Determine the (x, y) coordinate at the center of the cell enclosing the given text.  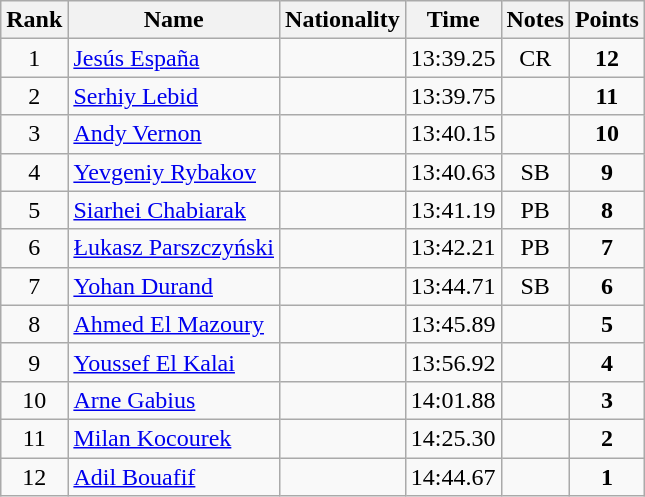
Youssef El Kalai (174, 362)
Jesús España (174, 58)
13:45.89 (453, 324)
Serhiy Lebid (174, 96)
Milan Kocourek (174, 438)
13:39.75 (453, 96)
Łukasz Parszczyński (174, 248)
Yohan Durand (174, 286)
Yevgeniy Rybakov (174, 172)
14:01.88 (453, 400)
Points (606, 20)
14:44.67 (453, 477)
Name (174, 20)
Andy Vernon (174, 134)
Nationality (343, 20)
13:42.21 (453, 248)
Rank (34, 20)
14:25.30 (453, 438)
CR (535, 58)
13:56.92 (453, 362)
13:39.25 (453, 58)
Notes (535, 20)
13:40.63 (453, 172)
13:41.19 (453, 210)
Siarhei Chabiarak (174, 210)
Arne Gabius (174, 400)
Adil Bouafif (174, 477)
13:40.15 (453, 134)
Ahmed El Mazoury (174, 324)
Time (453, 20)
13:44.71 (453, 286)
